Capture the cell that displays the provided text and extract its (X, Y) central coordinate. 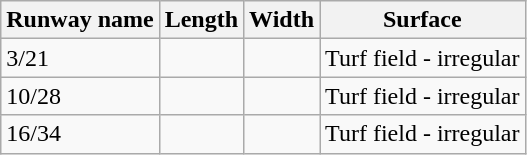
Length (201, 20)
Surface (422, 20)
Width (282, 20)
16/34 (80, 134)
10/28 (80, 96)
Runway name (80, 20)
3/21 (80, 58)
